From the cell containing the given text, extract its center point as [x, y] coordinate. 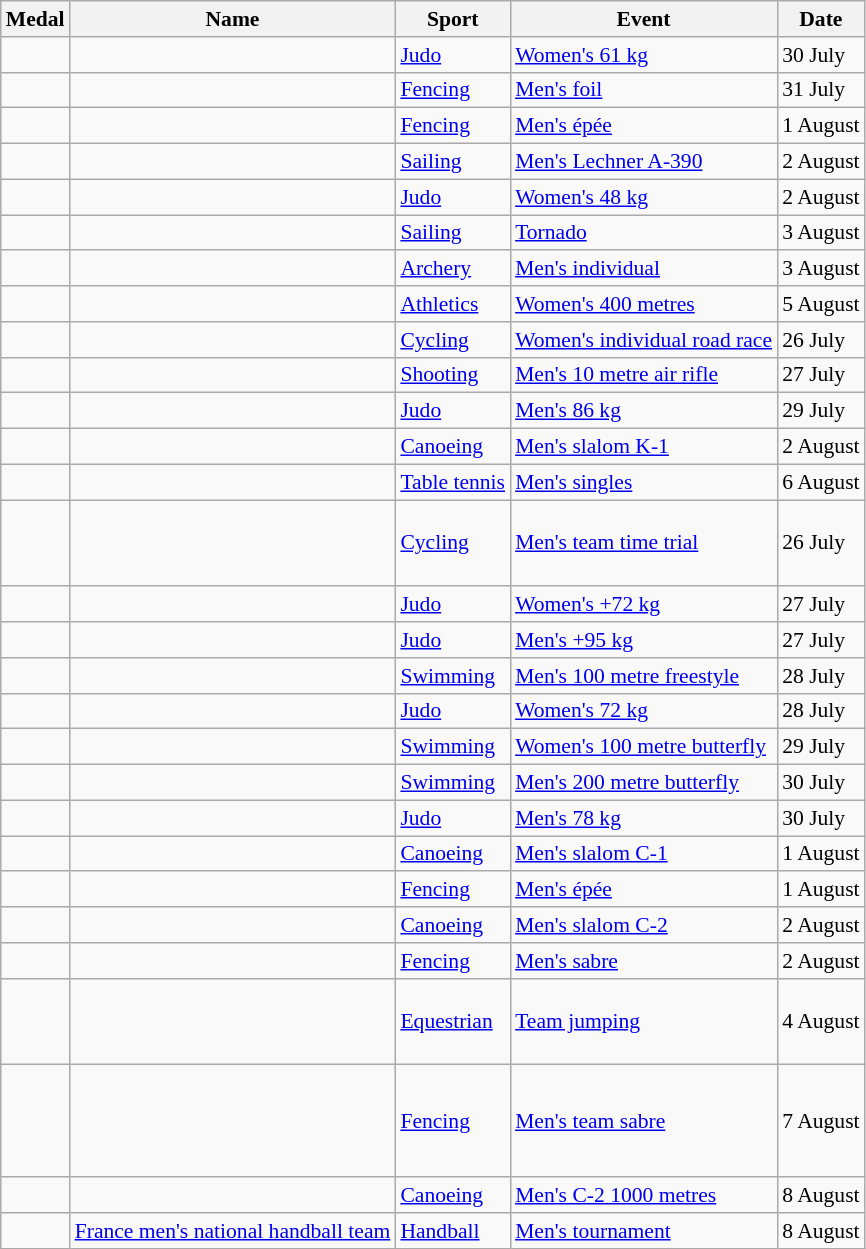
Men's tournament [644, 1231]
Handball [452, 1231]
Women's 400 metres [644, 304]
Men's C-2 1000 metres [644, 1195]
Sport [452, 19]
Event [644, 19]
Men's 100 metre freestyle [644, 676]
Men's sabre [644, 961]
4 August [820, 1022]
Equestrian [452, 1022]
Men's foil [644, 90]
Table tennis [452, 482]
Men's slalom K-1 [644, 447]
Date [820, 19]
Men's team sabre [644, 1121]
Women's 61 kg [644, 55]
7 August [820, 1121]
Men's 200 metre butterfly [644, 783]
Women's 48 kg [644, 197]
5 August [820, 304]
6 August [820, 482]
Archery [452, 269]
Shooting [452, 375]
Women's 100 metre butterfly [644, 747]
Men's Lechner A-390 [644, 162]
Men's slalom C-2 [644, 925]
Women's +72 kg [644, 605]
Men's 10 metre air rifle [644, 375]
Tornado [644, 233]
France men's national handball team [233, 1231]
Team jumping [644, 1022]
Women's individual road race [644, 340]
Medal [36, 19]
Men's +95 kg [644, 640]
Men's 78 kg [644, 818]
Women's 72 kg [644, 711]
31 July [820, 90]
Men's individual [644, 269]
Athletics [452, 304]
Men's 86 kg [644, 411]
Men's singles [644, 482]
Men's team time trial [644, 544]
Name [233, 19]
Men's slalom C-1 [644, 854]
